Detect which cell encompasses the target text, then output its (X, Y) center coordinate. 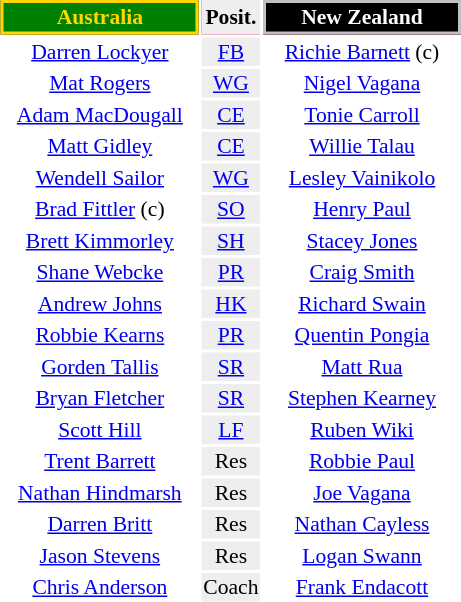
Trent Barrett (100, 461)
Henry Paul (362, 209)
Tonie Carroll (362, 114)
Bryan Fletcher (100, 398)
Ruben Wiki (362, 430)
Gorden Tallis (100, 366)
Willie Talau (362, 146)
Frank Endacott (362, 587)
Quentin Pongia (362, 335)
LF (231, 430)
Joe Vagana (362, 492)
Matt Rua (362, 366)
Richard Swain (362, 304)
Australia (100, 17)
Shane Webcke (100, 272)
Stephen Kearney (362, 398)
Logan Swann (362, 556)
Brad Fittler (c) (100, 209)
Darren Lockyer (100, 52)
SO (231, 209)
Lesley Vainikolo (362, 178)
Craig Smith (362, 272)
Chris Anderson (100, 587)
Scott Hill (100, 430)
Darren Britt (100, 524)
Jason Stevens (100, 556)
Nathan Hindmarsh (100, 492)
SH (231, 240)
Wendell Sailor (100, 178)
Matt Gidley (100, 146)
FB (231, 52)
Adam MacDougall (100, 114)
Robbie Paul (362, 461)
Posit. (231, 17)
Robbie Kearns (100, 335)
Andrew Johns (100, 304)
Mat Rogers (100, 83)
Coach (231, 587)
Richie Barnett (c) (362, 52)
Stacey Jones (362, 240)
HK (231, 304)
Nathan Cayless (362, 524)
New Zealand (362, 17)
Brett Kimmorley (100, 240)
Nigel Vagana (362, 83)
